Output the (x, y) coordinate of the center of the cell containing the given text.  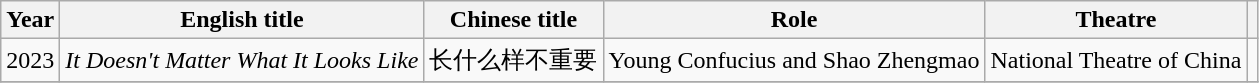
Role (794, 20)
English title (242, 20)
Chinese title (514, 20)
Young Confucius and Shao Zhengmao (794, 60)
Year (30, 20)
Theatre (1116, 20)
It Doesn't Matter What It Looks Like (242, 60)
2023 (30, 60)
National Theatre of China (1116, 60)
长什么样不重要 (514, 60)
